Return the [X, Y] coordinate for the center point of the cell that contains the specified text.  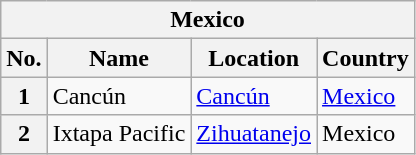
2 [24, 134]
Country [366, 58]
No. [24, 58]
1 [24, 96]
Name [119, 58]
Zihuatanejo [254, 134]
Location [254, 58]
Ixtapa Pacific [119, 134]
